Determine the [X, Y] coordinate at the center of the cell enclosing the given text.  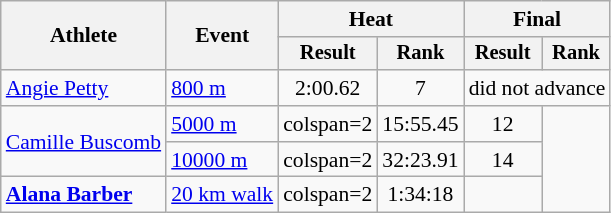
20 km walk [222, 195]
7 [420, 88]
5000 m [222, 124]
2:00.62 [328, 88]
Final [538, 19]
15:55.45 [420, 124]
Heat [370, 19]
32:23.91 [420, 160]
800 m [222, 88]
did not advance [538, 88]
1:34:18 [420, 195]
10000 m [222, 160]
Alana Barber [84, 195]
14 [503, 160]
Angie Petty [84, 88]
12 [503, 124]
Event [222, 36]
Camille Buscomb [84, 142]
Athlete [84, 36]
